Extract the [x, y] coordinate from the center of the cell holding the provided text.  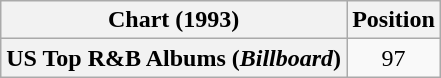
Position [394, 20]
Chart (1993) [174, 20]
97 [394, 58]
US Top R&B Albums (Billboard) [174, 58]
